Scan for the cell matching the given text and deliver its [x, y] coordinate at center. 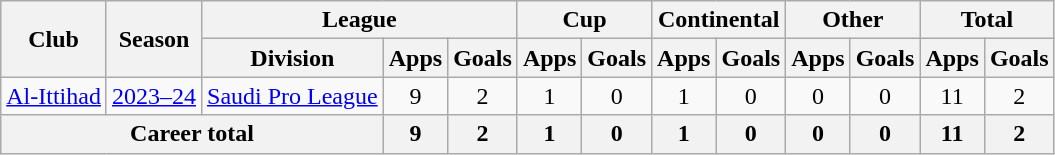
Al-Ittihad [54, 96]
2023–24 [154, 96]
Club [54, 39]
Continental [719, 20]
League [360, 20]
Saudi Pro League [293, 96]
Division [293, 58]
Cup [584, 20]
Career total [192, 134]
Total [987, 20]
Other [853, 20]
Season [154, 39]
